Return (X, Y) of the center of cell containing provided text 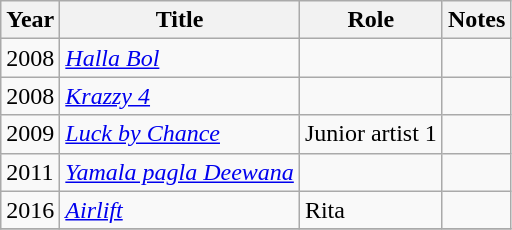
Year (30, 20)
2009 (30, 134)
Junior artist 1 (370, 134)
Role (370, 20)
Title (180, 20)
Luck by Chance (180, 134)
Halla Bol (180, 58)
Notes (476, 20)
Yamala pagla Deewana (180, 172)
2011 (30, 172)
Airlift (180, 210)
Krazzy 4 (180, 96)
2016 (30, 210)
Rita (370, 210)
